Find where the given text appears and provide that cell's center as (x, y) coordinate. 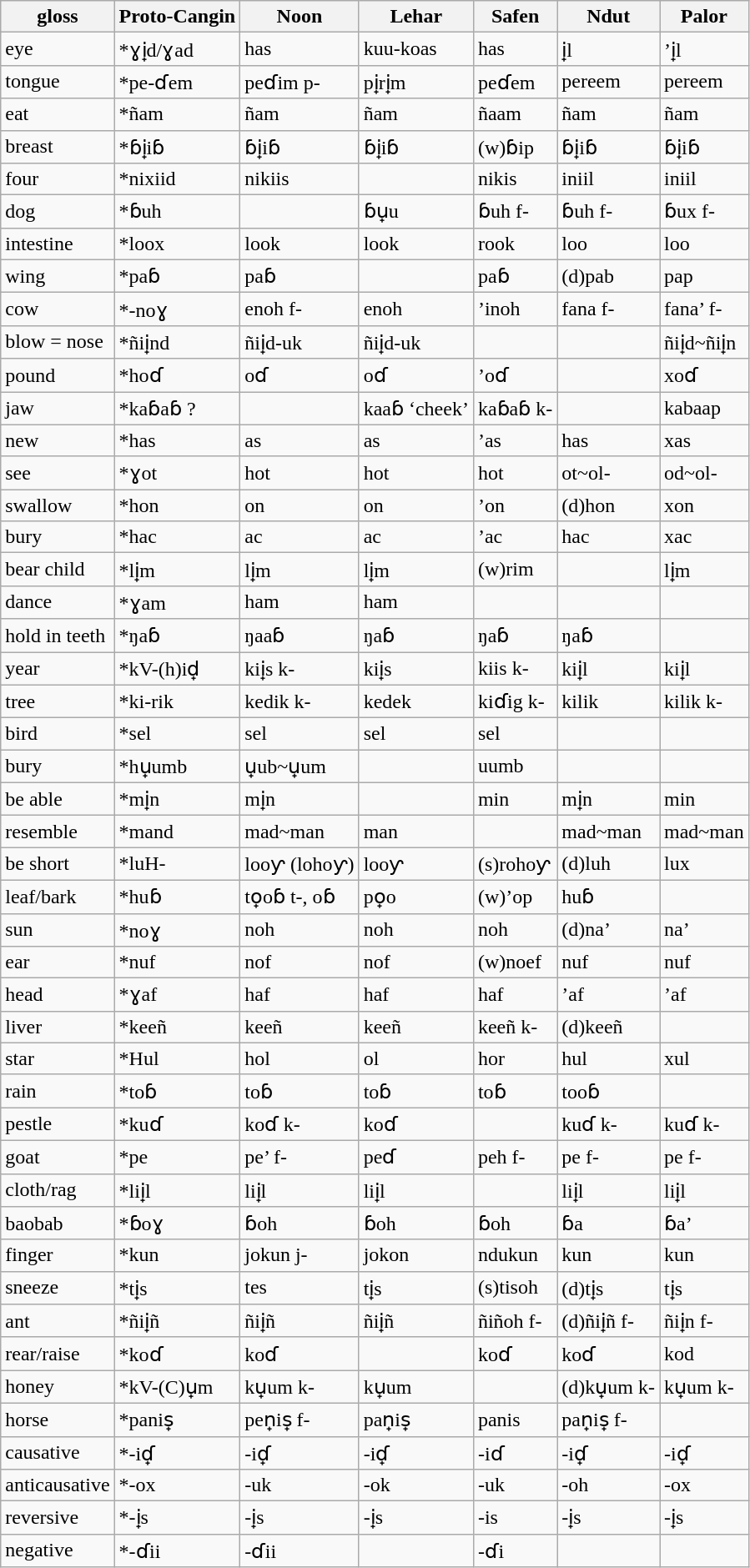
peh f- (515, 1157)
panis (515, 1420)
(w)noef (515, 962)
hor (515, 1058)
*koɗ (177, 1354)
liver (58, 1027)
*loox (177, 244)
be able (58, 799)
*hac (177, 537)
pe’ f- (299, 1157)
’as (515, 440)
ñii̟n f- (704, 1321)
*kV-(C)u̟m (177, 1387)
man (415, 832)
ñiñoh f- (515, 1321)
*ɓuh (177, 212)
*sel (177, 734)
*has (177, 440)
*hu̟umb (177, 766)
Noon (299, 17)
dog (58, 212)
(d)keeñ (609, 1027)
to̟oɓ t-, oɓ (299, 897)
ot~ol- (609, 473)
*li̟m (177, 570)
ol (415, 1058)
-oh (609, 1485)
kaɓaɓ k- (515, 409)
ɓux f- (704, 212)
*ɣi̟d/ɣad (177, 49)
ɓa (609, 1224)
*luH- (177, 864)
od~ol- (704, 473)
swallow (58, 505)
blow = nose (58, 342)
’on (515, 505)
*-noɣ (177, 309)
-ɗi (515, 1550)
*panis̟ (177, 1420)
’inoh (515, 309)
ndukun (515, 1255)
anticausative (58, 1485)
cow (58, 309)
hol (299, 1058)
na’ (704, 930)
kilik (609, 701)
wing (58, 276)
rear/raise (58, 1354)
honey (58, 1387)
*mand (177, 832)
pan̟is̟ (415, 1420)
kii̟s (415, 669)
*ñam (177, 114)
*pe (177, 1157)
xas (704, 440)
tongue (58, 82)
*ɣaf (177, 995)
jokun j- (299, 1255)
(s)tisoh (515, 1288)
*ŋaɓ (177, 636)
sun (58, 930)
hold in teeth (58, 636)
lux (704, 864)
*toɓ (177, 1091)
*ti̟s (177, 1288)
*-i̟s (177, 1518)
rook (515, 244)
Palor (704, 17)
pound (58, 375)
*kun (177, 1255)
finger (58, 1255)
fana f- (609, 309)
ku̟um (415, 1387)
jokon (415, 1255)
*ɣam (177, 602)
bear child (58, 570)
new (58, 440)
i̟l (609, 49)
fana’ f- (704, 309)
(d)luh (609, 864)
huɓ (609, 897)
Ndut (609, 17)
kabaap (704, 409)
*nixiid (177, 179)
rain (58, 1091)
*-ɗii (177, 1550)
eat (58, 114)
ŋaaɓ (299, 636)
(s)rohoƴ (515, 864)
*ñii̟nd (177, 342)
ɓu̟u (415, 212)
kiɗig k- (515, 701)
*pe-ɗem (177, 82)
(w)rim (515, 570)
*-iɗ̟ (177, 1453)
*kuɗ (177, 1124)
po̟o (415, 897)
tooɓ (609, 1091)
tree (58, 701)
four (58, 179)
*ɓi̟iɓ (177, 147)
goat (58, 1157)
enoh f- (299, 309)
hul (609, 1058)
looƴ (415, 864)
(d)na’ (609, 930)
breast (58, 147)
head (58, 995)
xac (704, 537)
sneeze (58, 1288)
be short (58, 864)
*ñii̟ñ (177, 1321)
kedek (415, 701)
kii̟s k- (299, 669)
pi̟ri̟m (415, 82)
*huɓ (177, 897)
resemble (58, 832)
ɓa’ (704, 1224)
see (58, 473)
kiis k- (515, 669)
*lii̟l (177, 1190)
eye (58, 49)
*keeñ (177, 1027)
(d)ñii̟ñ f- (609, 1321)
Proto-Cangin (177, 17)
peɗim p- (299, 82)
nikis (515, 179)
tes (299, 1288)
(d)pab (609, 276)
-iɗ (515, 1453)
ear (58, 962)
uumb (515, 766)
jaw (58, 409)
(d)ti̟s (609, 1288)
xoɗ (704, 375)
’ac (515, 537)
*kaɓaɓ ? (177, 409)
peɗ (415, 1157)
(w)ɓip (515, 147)
ñii̟d~ñii̟n (704, 342)
*hoɗ (177, 375)
*paɓ (177, 276)
kedik k- (299, 701)
*noɣ (177, 930)
pestle (58, 1124)
’oɗ (515, 375)
Lehar (415, 17)
looƴ (lohoƴ) (299, 864)
causative (58, 1453)
reversive (58, 1518)
ant (58, 1321)
u̟ub~u̟um (299, 766)
(d)hon (609, 505)
kaaɓ ‘cheek’ (415, 409)
gloss (58, 17)
nikiis (299, 179)
’i̟l (704, 49)
Safen (515, 17)
*kV-(h)id̟ (177, 669)
*hon (177, 505)
*ɣot (177, 473)
*Hul (177, 1058)
koɗ k- (299, 1124)
(d)ku̟um k- (609, 1387)
enoh (415, 309)
keeñ k- (515, 1027)
*nuf (177, 962)
kuu-koas (415, 49)
*-ox (177, 1485)
kod (704, 1354)
negative (58, 1550)
xon (704, 505)
year (58, 669)
(w)’op (515, 897)
intestine (58, 244)
*mi̟n (177, 799)
ñaam (515, 114)
*ɓoɣ (177, 1224)
pen̟is̟ f- (299, 1420)
peɗem (515, 82)
*ki-rik (177, 701)
dance (58, 602)
-ɗii (299, 1550)
leaf/bark (58, 897)
-ok (415, 1485)
baobab (58, 1224)
xul (704, 1058)
pap (704, 276)
-ox (704, 1485)
kilik k- (704, 701)
cloth/rag (58, 1190)
hac (609, 537)
pan̟is̟ f- (609, 1420)
bird (58, 734)
-is (515, 1518)
horse (58, 1420)
star (58, 1058)
